Capture the cell that displays the provided text and extract its (X, Y) central coordinate. 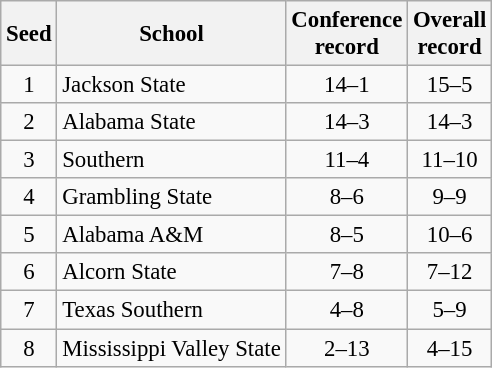
14–1 (347, 85)
4–15 (450, 348)
8–6 (347, 197)
7–8 (347, 273)
11–10 (450, 160)
Texas Southern (172, 310)
Conferencerecord (347, 34)
5–9 (450, 310)
5 (29, 235)
7–12 (450, 273)
8–5 (347, 235)
Alcorn State (172, 273)
4–8 (347, 310)
7 (29, 310)
2 (29, 122)
6 (29, 273)
Overallrecord (450, 34)
Jackson State (172, 85)
School (172, 34)
Alabama A&M (172, 235)
10–6 (450, 235)
4 (29, 197)
2–13 (347, 348)
Mississippi Valley State (172, 348)
3 (29, 160)
8 (29, 348)
Grambling State (172, 197)
9–9 (450, 197)
Seed (29, 34)
Alabama State (172, 122)
15–5 (450, 85)
11–4 (347, 160)
1 (29, 85)
Southern (172, 160)
